From the cell containing the given text, extract its center point as (x, y) coordinate. 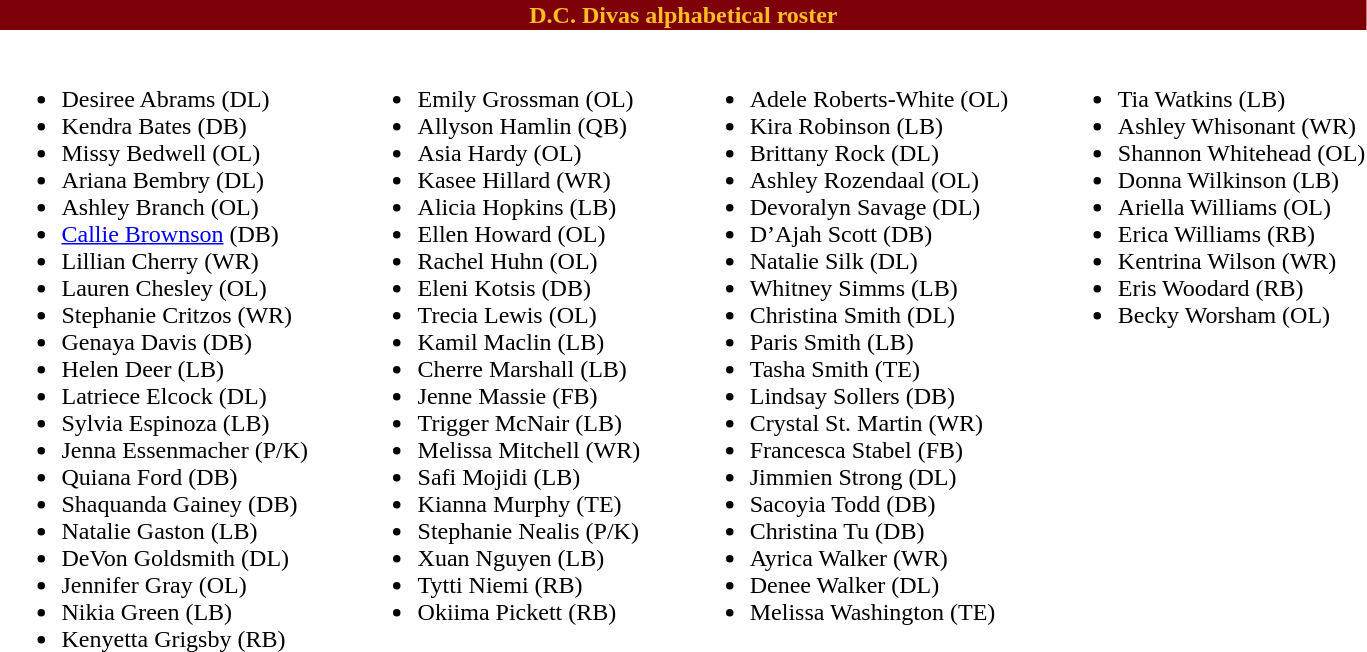
D.C. Divas alphabetical roster (684, 15)
